Capture the cell that displays the provided text and extract its [X, Y] central coordinate. 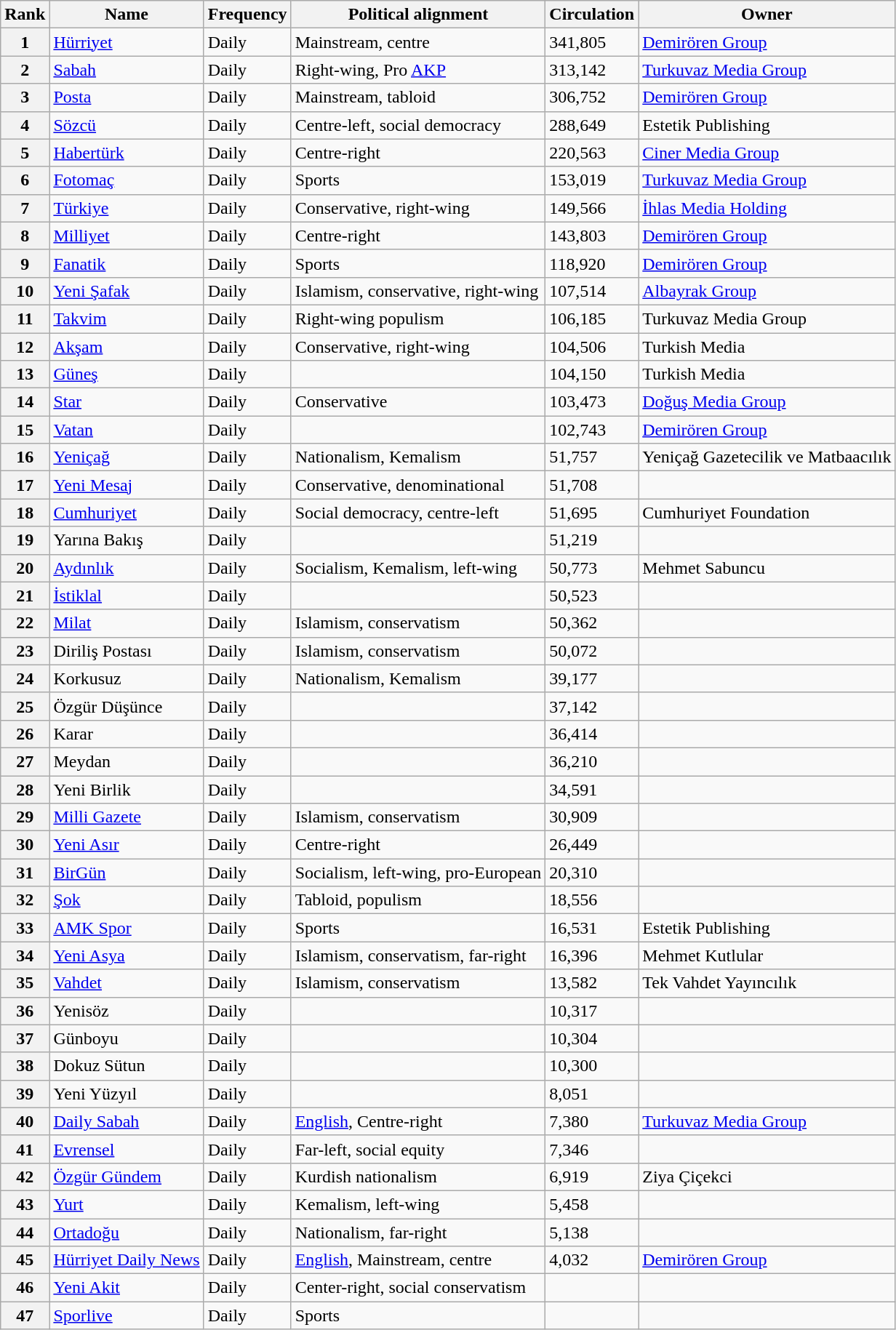
149,566 [592, 208]
Günboyu [127, 1038]
45 [25, 1260]
16,396 [592, 956]
Conservative [418, 402]
36 [25, 1011]
39,177 [592, 678]
AMK Spor [127, 928]
Ortadoğu [127, 1233]
106,185 [592, 319]
50,072 [592, 651]
Daily Sabah [127, 1121]
Ciner Media Group [767, 153]
220,563 [592, 153]
Meydan [127, 761]
288,649 [592, 125]
Yurt [127, 1204]
51,695 [592, 513]
Milat [127, 623]
20,310 [592, 873]
50,523 [592, 596]
5,458 [592, 1204]
102,743 [592, 430]
Vahdet [127, 983]
Fotomaç [127, 180]
İhlas Media Holding [767, 208]
6 [25, 180]
9 [25, 263]
Yeni Birlik [127, 789]
Yarına Bakış [127, 540]
Albayrak Group [767, 291]
313,142 [592, 70]
Yeniçağ [127, 457]
Habertürk [127, 153]
Hürriyet [127, 42]
Mehmet Kutlular [767, 956]
13 [25, 374]
Korkusuz [127, 678]
Socialism, left-wing, pro-European [418, 873]
306,752 [592, 97]
19 [25, 540]
12 [25, 347]
Name [127, 15]
Yeni Akit [127, 1288]
39 [25, 1094]
Yeni Asya [127, 956]
30 [25, 845]
50,362 [592, 623]
8 [25, 236]
41 [25, 1149]
Right-wing, Pro AKP [418, 70]
17 [25, 485]
36,414 [592, 734]
Conservative, denominational [418, 485]
Takvim [127, 319]
BirGün [127, 873]
Owner [767, 15]
Sözcü [127, 125]
51,757 [592, 457]
10,300 [592, 1066]
104,506 [592, 347]
Centre-left, social democracy [418, 125]
32 [25, 900]
14 [25, 402]
22 [25, 623]
Doğuş Media Group [767, 402]
341,805 [592, 42]
7,380 [592, 1121]
Özgür Gündem [127, 1177]
21 [25, 596]
23 [25, 651]
28 [25, 789]
Mainstream, tabloid [418, 97]
50,773 [592, 568]
Political alignment [418, 15]
Islamism, conservative, right-wing [418, 291]
8,051 [592, 1094]
Cumhuriyet Foundation [767, 513]
İstiklal [127, 596]
English, Centre-right [418, 1121]
Evrensel [127, 1149]
Tek Vahdet Yayıncılık [767, 983]
34,591 [592, 789]
Yeni Yüzyıl [127, 1094]
Türkiye [127, 208]
Mainstream, centre [418, 42]
36,210 [592, 761]
33 [25, 928]
18 [25, 513]
Vatan [127, 430]
Islamism, conservatism, far-right [418, 956]
Far-left, social equity [418, 1149]
Yeni Şafak [127, 291]
Kemalism, left-wing [418, 1204]
37,142 [592, 706]
English, Mainstream, centre [418, 1260]
5,138 [592, 1233]
1 [25, 42]
13,582 [592, 983]
35 [25, 983]
Yeni Asır [127, 845]
Akşam [127, 347]
Rank [25, 15]
Dokuz Sütun [127, 1066]
10,304 [592, 1038]
7 [25, 208]
Cumhuriyet [127, 513]
16,531 [592, 928]
Sporlive [127, 1315]
Milli Gazete [127, 817]
Posta [127, 97]
Hürriyet Daily News [127, 1260]
51,708 [592, 485]
Frequency [247, 15]
Mehmet Sabuncu [767, 568]
Karar [127, 734]
29 [25, 817]
143,803 [592, 236]
Fanatik [127, 263]
24 [25, 678]
104,150 [592, 374]
Yenisöz [127, 1011]
44 [25, 1233]
Center-right, social conservatism [418, 1288]
20 [25, 568]
4 [25, 125]
Socialism, Kemalism, left-wing [418, 568]
Güneş [127, 374]
Right-wing populism [418, 319]
4,032 [592, 1260]
30,909 [592, 817]
11 [25, 319]
38 [25, 1066]
25 [25, 706]
Kurdish nationalism [418, 1177]
107,514 [592, 291]
15 [25, 430]
40 [25, 1121]
47 [25, 1315]
6,919 [592, 1177]
10,317 [592, 1011]
18,556 [592, 900]
7,346 [592, 1149]
Milliyet [127, 236]
Circulation [592, 15]
Tabloid, populism [418, 900]
103,473 [592, 402]
42 [25, 1177]
31 [25, 873]
Yeniçağ Gazetecilik ve Matbaacılık [767, 457]
Diriliş Postası [127, 651]
Aydınlık [127, 568]
3 [25, 97]
Star [127, 402]
Sabah [127, 70]
5 [25, 153]
16 [25, 457]
46 [25, 1288]
Yeni Mesaj [127, 485]
2 [25, 70]
10 [25, 291]
26 [25, 734]
51,219 [592, 540]
Özgür Düşünce [127, 706]
153,019 [592, 180]
34 [25, 956]
Nationalism, far-right [418, 1233]
118,920 [592, 263]
Social democracy, centre-left [418, 513]
Ziya Çiçekci [767, 1177]
37 [25, 1038]
27 [25, 761]
43 [25, 1204]
26,449 [592, 845]
Şok [127, 900]
